Locate the cell with the specified text and output its (x, y) center coordinate. 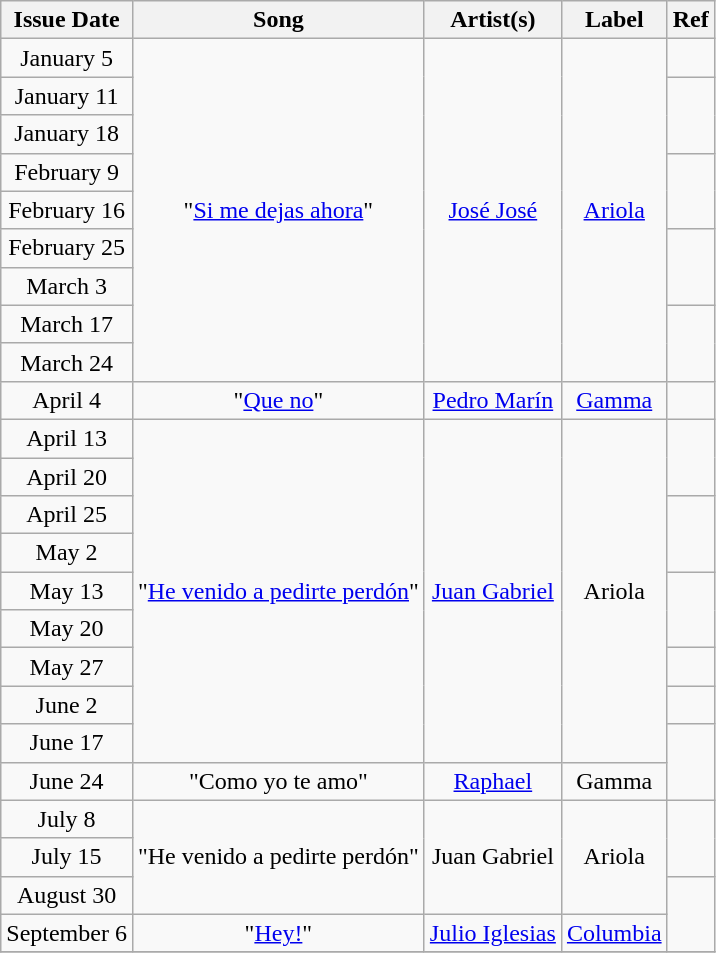
March 3 (67, 286)
May 2 (67, 553)
"Hey!" (278, 933)
March 17 (67, 324)
July 8 (67, 819)
July 15 (67, 857)
"Si me dejas ahora" (278, 210)
May 20 (67, 629)
April 4 (67, 400)
Issue Date (67, 20)
José José (492, 210)
Artist(s) (492, 20)
April 25 (67, 515)
April 13 (67, 438)
September 6 (67, 933)
Columbia (614, 933)
Ref (690, 20)
Pedro Marín (492, 400)
April 20 (67, 477)
March 24 (67, 362)
February 9 (67, 172)
"Como yo te amo" (278, 781)
Song (278, 20)
Julio Iglesias (492, 933)
January 11 (67, 96)
February 16 (67, 210)
June 2 (67, 705)
May 27 (67, 667)
February 25 (67, 248)
May 13 (67, 591)
August 30 (67, 895)
"Que no" (278, 400)
Raphael (492, 781)
June 17 (67, 743)
June 24 (67, 781)
January 18 (67, 134)
Label (614, 20)
January 5 (67, 58)
